Capture the cell that displays the provided text and extract its (x, y) central coordinate. 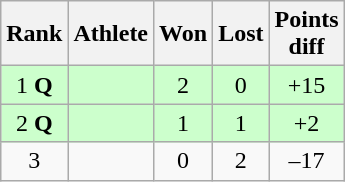
Lost (241, 34)
Rank (34, 34)
2 Q (34, 123)
Athlete (111, 34)
Pointsdiff (306, 34)
+2 (306, 123)
Won (184, 34)
1 Q (34, 85)
–17 (306, 161)
3 (34, 161)
+15 (306, 85)
